Pinpoint the cell where the given text exists, returning its (X, Y) midpoint coordinate. 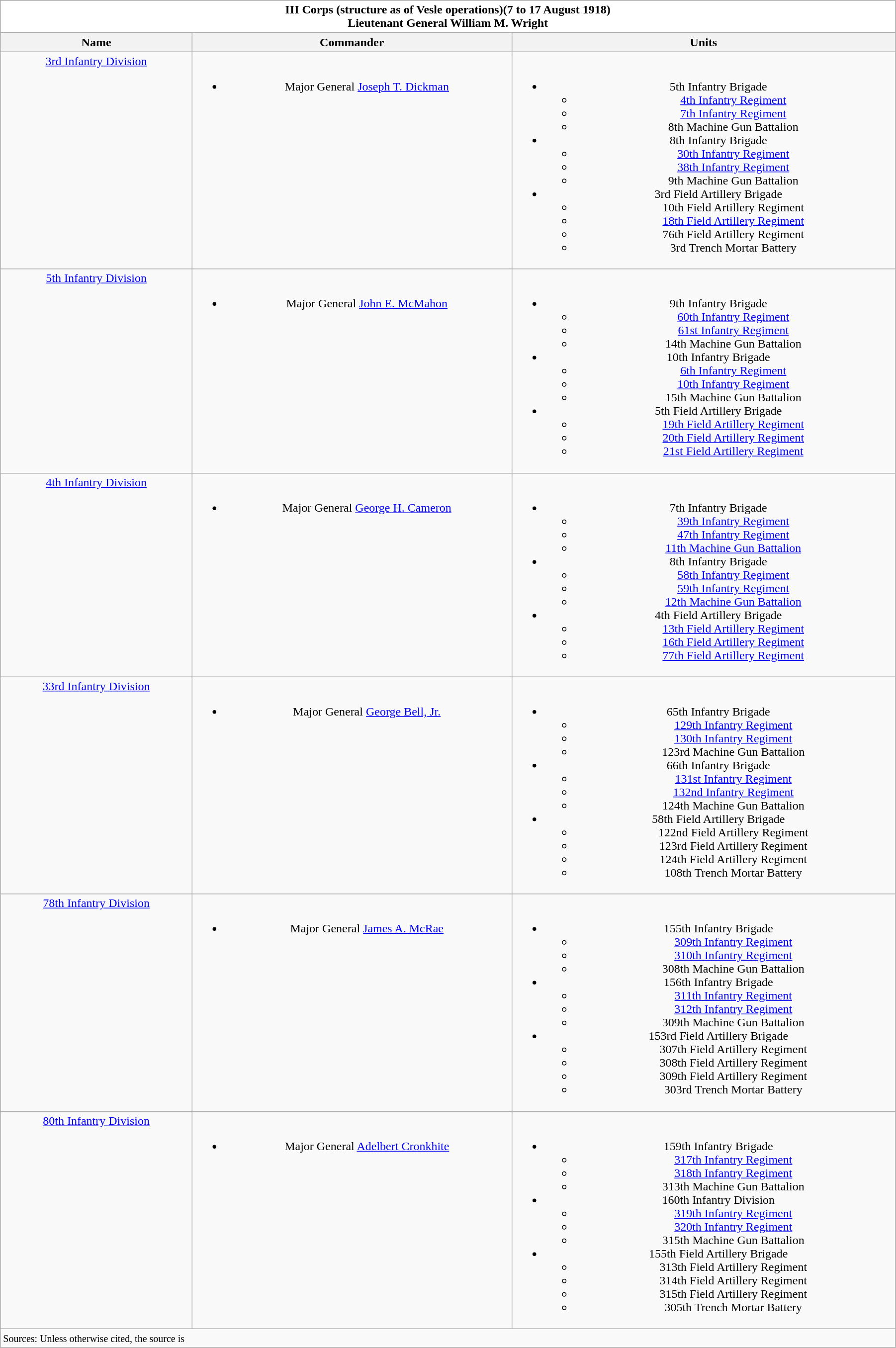
Major General Adelbert Cronkhite (352, 1220)
5th Infantry Division (96, 371)
78th Infantry Division (96, 1002)
Major General John E. McMahon (352, 371)
Major General Joseph T. Dickman (352, 160)
Name (96, 42)
III Corps (structure as of Vesle operations)(7 to 17 August 1918)Lieutenant General William M. Wright (448, 17)
Commander (352, 42)
Major General George Bell, Jr. (352, 786)
Sources: Unless otherwise cited, the source is (448, 1338)
80th Infantry Division (96, 1220)
33rd Infantry Division (96, 786)
4th Infantry Division (96, 575)
Major General George H. Cameron (352, 575)
Major General James A. McRae (352, 1002)
3rd Infantry Division (96, 160)
Units (703, 42)
